Provide the [x, y] coordinate of the cell's center where the given text is located.  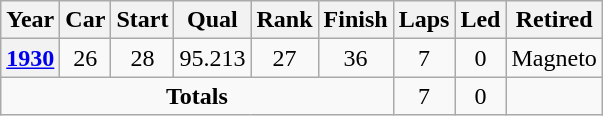
26 [86, 58]
Rank [284, 20]
Car [86, 20]
36 [356, 58]
95.213 [212, 58]
Qual [212, 20]
28 [142, 58]
Start [142, 20]
Totals [197, 96]
27 [284, 58]
Laps [424, 20]
Led [480, 20]
Magneto [554, 58]
1930 [30, 58]
Year [30, 20]
Retired [554, 20]
Finish [356, 20]
